Pinpoint the cell where the given text exists, returning its [X, Y] midpoint coordinate. 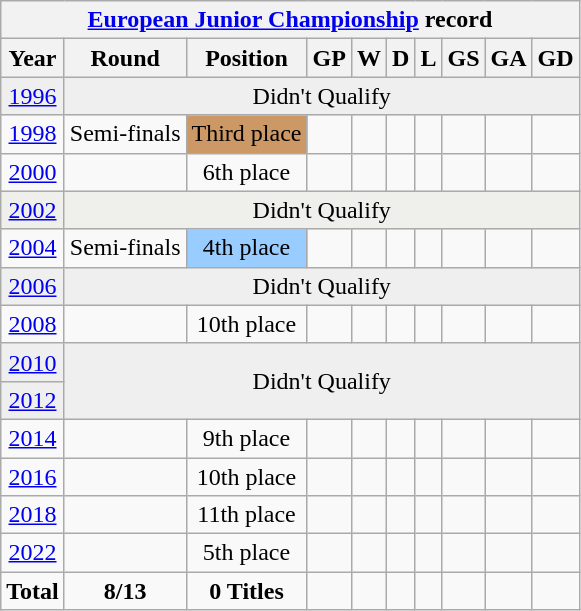
6th place [246, 172]
4th place [246, 248]
Round [125, 58]
2012 [33, 400]
1996 [33, 96]
L [428, 58]
GS [464, 58]
Position [246, 58]
2004 [33, 248]
W [368, 58]
2008 [33, 324]
Total [33, 591]
2018 [33, 515]
2002 [33, 210]
8/13 [125, 591]
2010 [33, 362]
1998 [33, 134]
GA [508, 58]
D [400, 58]
2022 [33, 553]
European Junior Championship record [290, 20]
9th place [246, 438]
GP [329, 58]
Year [33, 58]
GD [556, 58]
5th place [246, 553]
0 Titles [246, 591]
Third place [246, 134]
2016 [33, 477]
11th place [246, 515]
2006 [33, 286]
2000 [33, 172]
2014 [33, 438]
